Return the [x, y] coordinate for the center point of the cell that contains the specified text.  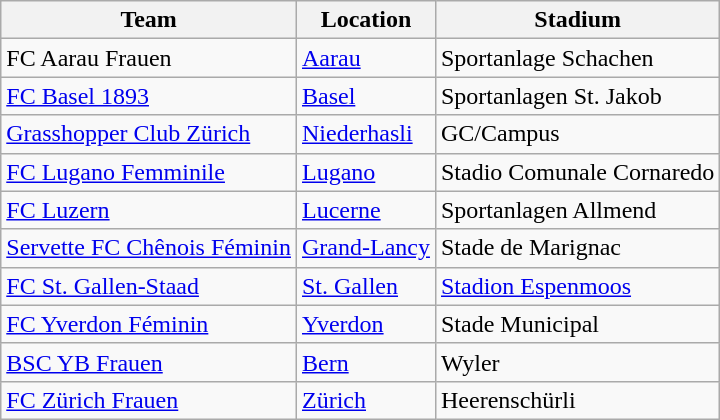
Team [149, 20]
Wyler [577, 362]
Stade de Marignac [577, 248]
GC/Campus [577, 134]
Stadium [577, 20]
FC Lugano Femminile [149, 172]
FC Basel 1893 [149, 96]
Stadion Espenmoos [577, 286]
Aarau [366, 58]
Basel [366, 96]
FC Yverdon Féminin [149, 324]
Zürich [366, 400]
BSC YB Frauen [149, 362]
Niederhasli [366, 134]
Servette FC Chênois Féminin [149, 248]
FC Aarau Frauen [149, 58]
Heerenschürli [577, 400]
Bern [366, 362]
Lucerne [366, 210]
Grand-Lancy [366, 248]
St. Gallen [366, 286]
Stade Municipal [577, 324]
Yverdon [366, 324]
Stadio Comunale Cornaredo [577, 172]
Location [366, 20]
Sportanlagen St. Jakob [577, 96]
Sportanlage Schachen [577, 58]
Lugano [366, 172]
FC St. Gallen-Staad [149, 286]
Grasshopper Club Zürich [149, 134]
Sportanlagen Allmend [577, 210]
FC Zürich Frauen [149, 400]
FC Luzern [149, 210]
